Locate the cell with the specified text and output its (X, Y) center coordinate. 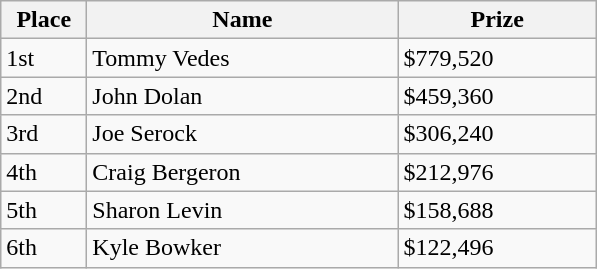
Tommy Vedes (242, 58)
$306,240 (498, 134)
5th (44, 210)
Joe Serock (242, 134)
$459,360 (498, 96)
Prize (498, 20)
4th (44, 172)
$212,976 (498, 172)
Sharon Levin (242, 210)
$779,520 (498, 58)
2nd (44, 96)
$122,496 (498, 248)
1st (44, 58)
3rd (44, 134)
6th (44, 248)
Craig Bergeron (242, 172)
Place (44, 20)
John Dolan (242, 96)
Kyle Bowker (242, 248)
$158,688 (498, 210)
Name (242, 20)
